From the cell containing the given text, extract its center point as [x, y] coordinate. 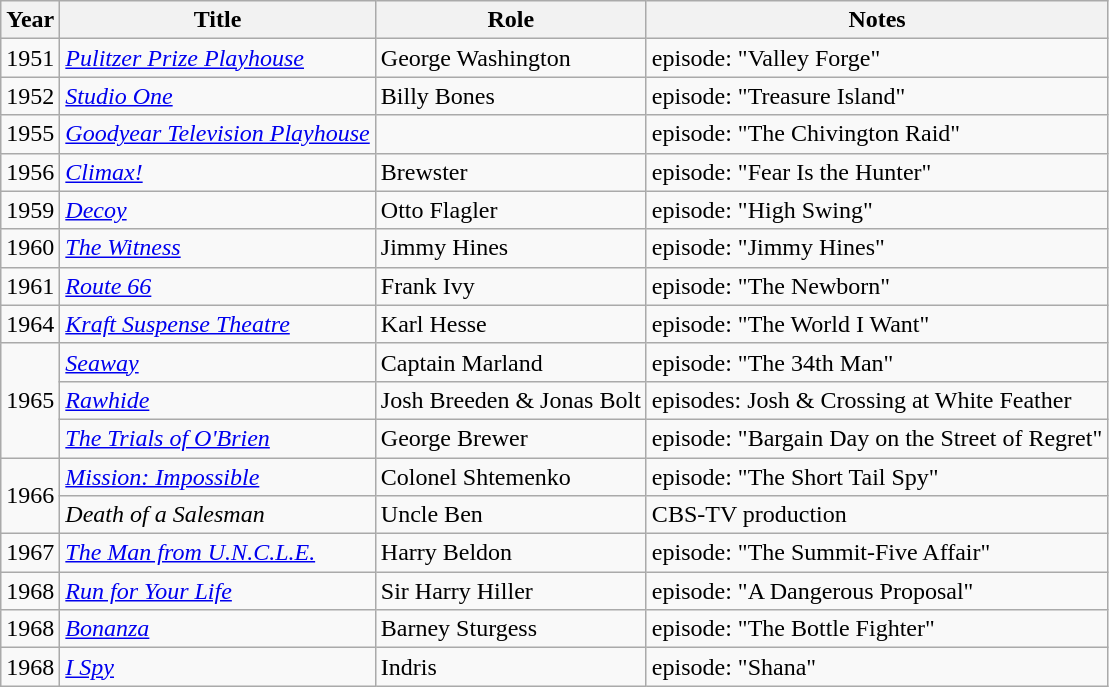
episode: "The Summit-Five Affair" [876, 553]
episode: "Shana" [876, 667]
1967 [30, 553]
Barney Sturgess [510, 629]
episodes: Josh & Crossing at White Feather [876, 400]
Harry Beldon [510, 553]
Jimmy Hines [510, 248]
Route 66 [218, 286]
Indris [510, 667]
Pulitzer Prize Playhouse [218, 58]
Rawhide [218, 400]
Notes [876, 20]
episode: "The Chivington Raid" [876, 134]
Captain Marland [510, 362]
1965 [30, 400]
episode: "Jimmy Hines" [876, 248]
episode: "The Bottle Fighter" [876, 629]
Brewster [510, 172]
George Brewer [510, 438]
Colonel Shtemenko [510, 477]
Role [510, 20]
episode: "High Swing" [876, 210]
1956 [30, 172]
episode: "Fear Is the Hunter" [876, 172]
CBS-TV production [876, 515]
episode: "The World I Want" [876, 324]
1955 [30, 134]
Mission: Impossible [218, 477]
episode: "The Newborn" [876, 286]
1952 [30, 96]
1960 [30, 248]
episode: "The Short Tail Spy" [876, 477]
episode: "A Dangerous Proposal" [876, 591]
episode: "Valley Forge" [876, 58]
Decoy [218, 210]
Uncle Ben [510, 515]
The Trials of O'Brien [218, 438]
episode: "Treasure Island" [876, 96]
Title [218, 20]
Billy Bones [510, 96]
Bonanza [218, 629]
Year [30, 20]
1961 [30, 286]
Goodyear Television Playhouse [218, 134]
1964 [30, 324]
episode: "Bargain Day on the Street of Regret" [876, 438]
The Witness [218, 248]
Otto Flagler [510, 210]
1951 [30, 58]
Karl Hesse [510, 324]
episode: "The 34th Man" [876, 362]
Sir Harry Hiller [510, 591]
Climax! [218, 172]
Studio One [218, 96]
The Man from U.N.C.L.E. [218, 553]
1966 [30, 496]
I Spy [218, 667]
1959 [30, 210]
Frank Ivy [510, 286]
Run for Your Life [218, 591]
George Washington [510, 58]
Josh Breeden & Jonas Bolt [510, 400]
Kraft Suspense Theatre [218, 324]
Seaway [218, 362]
Death of a Salesman [218, 515]
